Capture the cell that displays the provided text and extract its [X, Y] central coordinate. 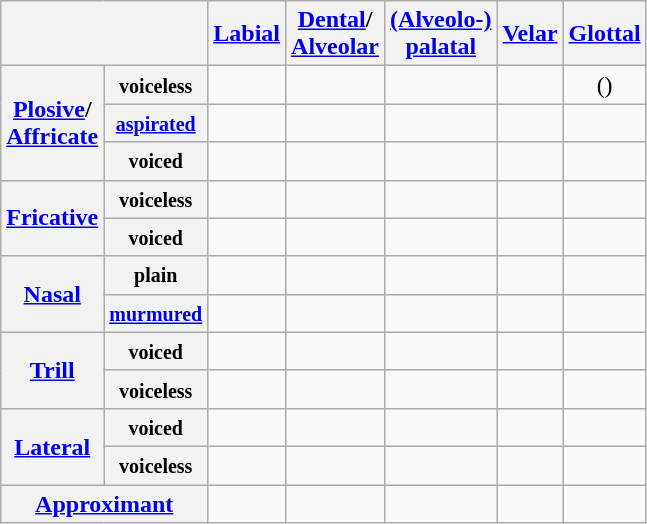
Fricative [52, 218]
(Alveolo-)palatal [441, 34]
Labial [247, 34]
murmured [156, 313]
Dental/Alveolar [336, 34]
aspirated [156, 123]
Trill [52, 370]
Glottal [604, 34]
Lateral [52, 446]
() [604, 85]
Approximant [104, 503]
Nasal [52, 294]
Plosive/Affricate [52, 123]
Velar [530, 34]
plain [156, 275]
